Capture the cell that displays the provided text and extract its (x, y) central coordinate. 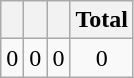
Total (102, 20)
